Determine the (X, Y) coordinate at the center of the cell enclosing the given text.  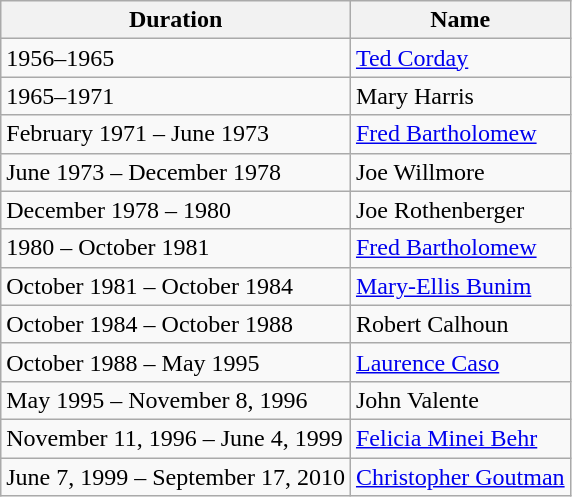
Name (460, 20)
October 1981 – October 1984 (176, 286)
John Valente (460, 400)
Mary-Ellis Bunim (460, 286)
Joe Willmore (460, 172)
October 1988 – May 1995 (176, 362)
Felicia Minei Behr (460, 438)
1956–1965 (176, 58)
June 1973 – December 1978 (176, 172)
October 1984 – October 1988 (176, 324)
February 1971 – June 1973 (176, 134)
December 1978 – 1980 (176, 210)
May 1995 – November 8, 1996 (176, 400)
Duration (176, 20)
Joe Rothenberger (460, 210)
1965–1971 (176, 96)
Robert Calhoun (460, 324)
Laurence Caso (460, 362)
Ted Corday (460, 58)
1980 – October 1981 (176, 248)
Christopher Goutman (460, 477)
Mary Harris (460, 96)
November 11, 1996 – June 4, 1999 (176, 438)
June 7, 1999 – September 17, 2010 (176, 477)
